From the cell containing the given text, extract its center point as [X, Y] coordinate. 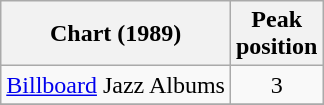
Chart (1989) [116, 34]
Billboard Jazz Albums [116, 85]
Peakposition [276, 34]
3 [276, 85]
